Detect which cell encompasses the target text, then output its [X, Y] center coordinate. 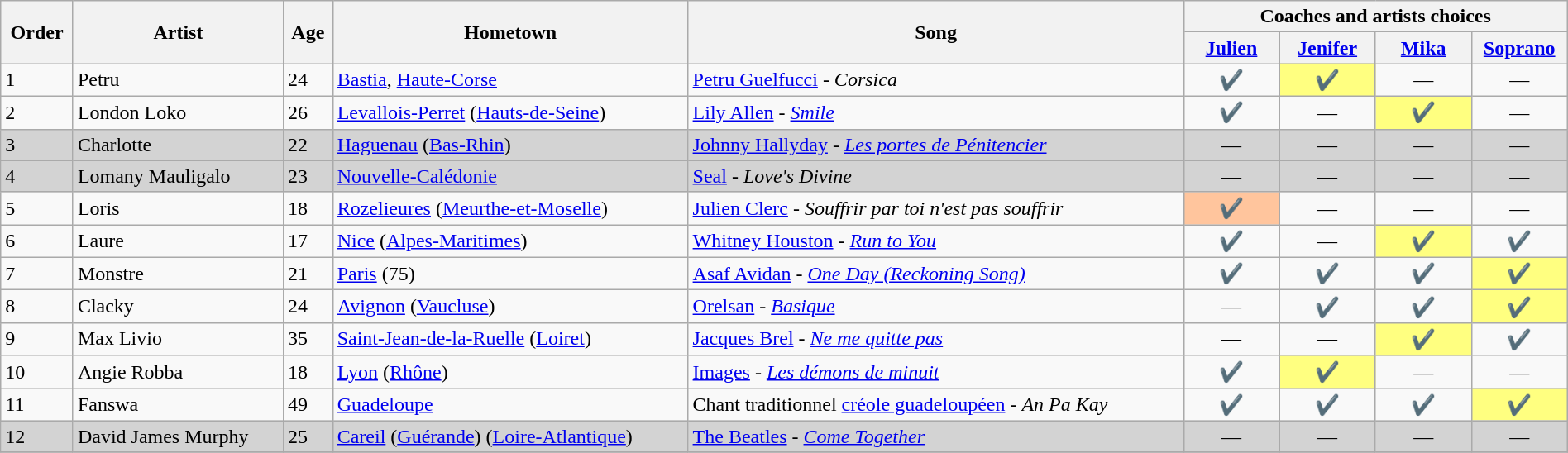
5 [37, 208]
17 [308, 241]
Order [37, 32]
Song [936, 32]
4 [37, 176]
7 [37, 274]
Johnny Hallyday - Les portes de Pénitencier [936, 145]
Asaf Avidan - One Day (Reckoning Song) [936, 274]
Images - Les démons de minuit [936, 372]
Careil (Guérande) (Loire-Atlantique) [510, 436]
Loris [178, 208]
26 [308, 112]
Age [308, 32]
6 [37, 241]
Fanswa [178, 405]
35 [308, 339]
David James Murphy [178, 436]
Petru Guelfucci - Corsica [936, 80]
Julien Clerc - Souffrir par toi n'est pas souffrir [936, 208]
Paris (75) [510, 274]
London Loko [178, 112]
1 [37, 80]
Mika [1423, 48]
Monstre [178, 274]
Bastia, Haute-Corse [510, 80]
Soprano [1519, 48]
11 [37, 405]
Avignon (Vaucluse) [510, 307]
Max Livio [178, 339]
Angie Robba [178, 372]
Lyon (Rhône) [510, 372]
Nice (Alpes-Maritimes) [510, 241]
Lily Allen - Smile [936, 112]
Whitney Houston - Run to You [936, 241]
3 [37, 145]
Coaches and artists choices [1375, 17]
Laure [178, 241]
Levallois-Perret (Hauts-de-Seine) [510, 112]
Petru [178, 80]
Charlotte [178, 145]
Haguenau (Bas-Rhin) [510, 145]
Seal - Love's Divine [936, 176]
Orelsan - Basique [936, 307]
21 [308, 274]
Jacques Brel - Ne me quitte pas [936, 339]
Rozelieures (Meurthe-et-Moselle) [510, 208]
22 [308, 145]
8 [37, 307]
Nouvelle-Calédonie [510, 176]
2 [37, 112]
Clacky [178, 307]
Artist [178, 32]
12 [37, 436]
Jenifer [1327, 48]
Chant traditionnel créole guadeloupéen - An Pa Kay [936, 405]
49 [308, 405]
Saint-Jean-de-la-Ruelle (Loiret) [510, 339]
Hometown [510, 32]
9 [37, 339]
Julien [1231, 48]
The Beatles - Come Together [936, 436]
Lomany Mauligalo [178, 176]
10 [37, 372]
25 [308, 436]
23 [308, 176]
Guadeloupe [510, 405]
